Return the [X, Y] coordinate for the center point of the cell that contains the specified text.  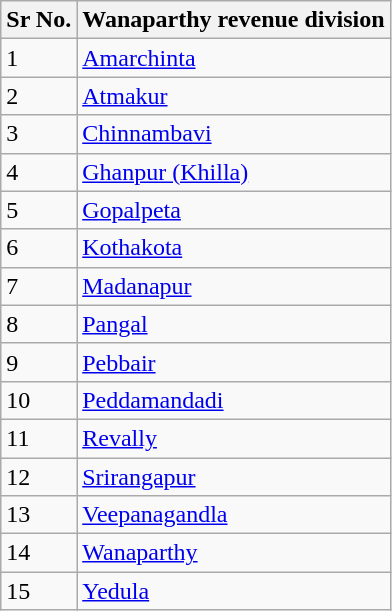
Veepanagandla [234, 515]
Sr No. [39, 20]
Yedula [234, 591]
Pebbair [234, 362]
Wanaparthy [234, 553]
Srirangapur [234, 477]
9 [39, 362]
8 [39, 324]
12 [39, 477]
14 [39, 553]
15 [39, 591]
4 [39, 172]
Gopalpeta [234, 210]
Pangal [234, 324]
Atmakur [234, 96]
Wanaparthy revenue division [234, 20]
Peddamandadi [234, 400]
Revally [234, 438]
5 [39, 210]
3 [39, 134]
10 [39, 400]
1 [39, 58]
7 [39, 286]
6 [39, 248]
2 [39, 96]
11 [39, 438]
Kothakota [234, 248]
Chinnambavi [234, 134]
13 [39, 515]
Ghanpur (Khilla) [234, 172]
Madanapur [234, 286]
Amarchinta [234, 58]
